Return the (x, y) coordinate for the center point of the cell that contains the specified text.  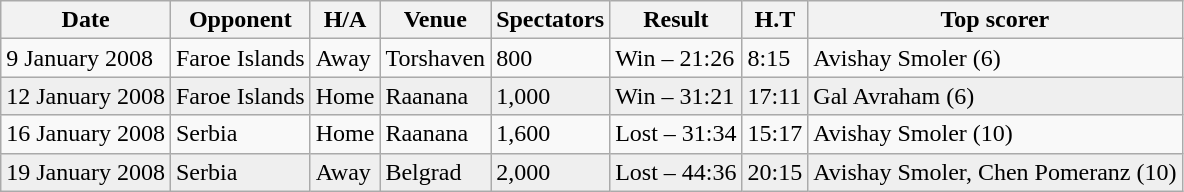
H/A (345, 20)
12 January 2008 (86, 96)
Top scorer (995, 20)
20:15 (775, 172)
Avishay Smoler (6) (995, 58)
Gal Avraham (6) (995, 96)
Lost – 31:34 (676, 134)
Belgrad (436, 172)
Opponent (240, 20)
Avishay Smoler, Chen Pomeranz (10) (995, 172)
16 January 2008 (86, 134)
Spectators (550, 20)
2,000 (550, 172)
1,600 (550, 134)
Venue (436, 20)
1,000 (550, 96)
Result (676, 20)
19 January 2008 (86, 172)
Avishay Smoler (10) (995, 134)
Lost – 44:36 (676, 172)
8:15 (775, 58)
Date (86, 20)
9 January 2008 (86, 58)
800 (550, 58)
H.T (775, 20)
17:11 (775, 96)
15:17 (775, 134)
Win – 21:26 (676, 58)
Torshaven (436, 58)
Win – 31:21 (676, 96)
